Output the (X, Y) coordinate of the center of the cell containing the given text.  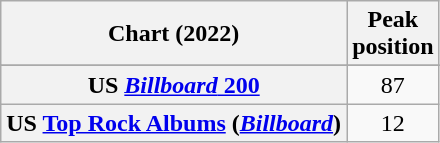
87 (393, 85)
12 (393, 123)
US Top Rock Albums (Billboard) (174, 123)
Peakposition (393, 34)
US Billboard 200 (174, 85)
Chart (2022) (174, 34)
